Capture the cell that displays the provided text and extract its [x, y] central coordinate. 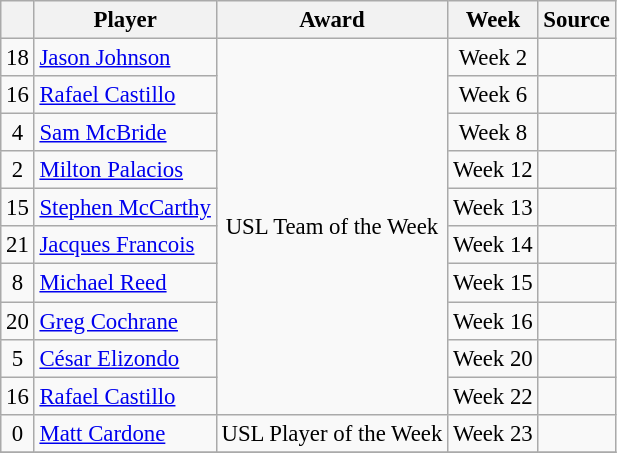
Milton Palacios [125, 170]
4 [18, 133]
Week [493, 20]
Jacques Francois [125, 245]
USL Team of the Week [332, 227]
Source [576, 20]
Week 8 [493, 133]
Matt Cardone [125, 433]
15 [18, 208]
César Elizondo [125, 358]
Jason Johnson [125, 58]
USL Player of the Week [332, 433]
0 [18, 433]
Player [125, 20]
Sam McBride [125, 133]
Award [332, 20]
Week 12 [493, 170]
Greg Cochrane [125, 321]
Week 22 [493, 396]
20 [18, 321]
8 [18, 283]
Week 23 [493, 433]
Week 13 [493, 208]
18 [18, 58]
Stephen McCarthy [125, 208]
21 [18, 245]
Week 16 [493, 321]
Week 2 [493, 58]
Michael Reed [125, 283]
Week 15 [493, 283]
2 [18, 170]
5 [18, 358]
Week 20 [493, 358]
Week 14 [493, 245]
Week 6 [493, 95]
